Return the [x, y] coordinate for the center point of the cell that contains the specified text.  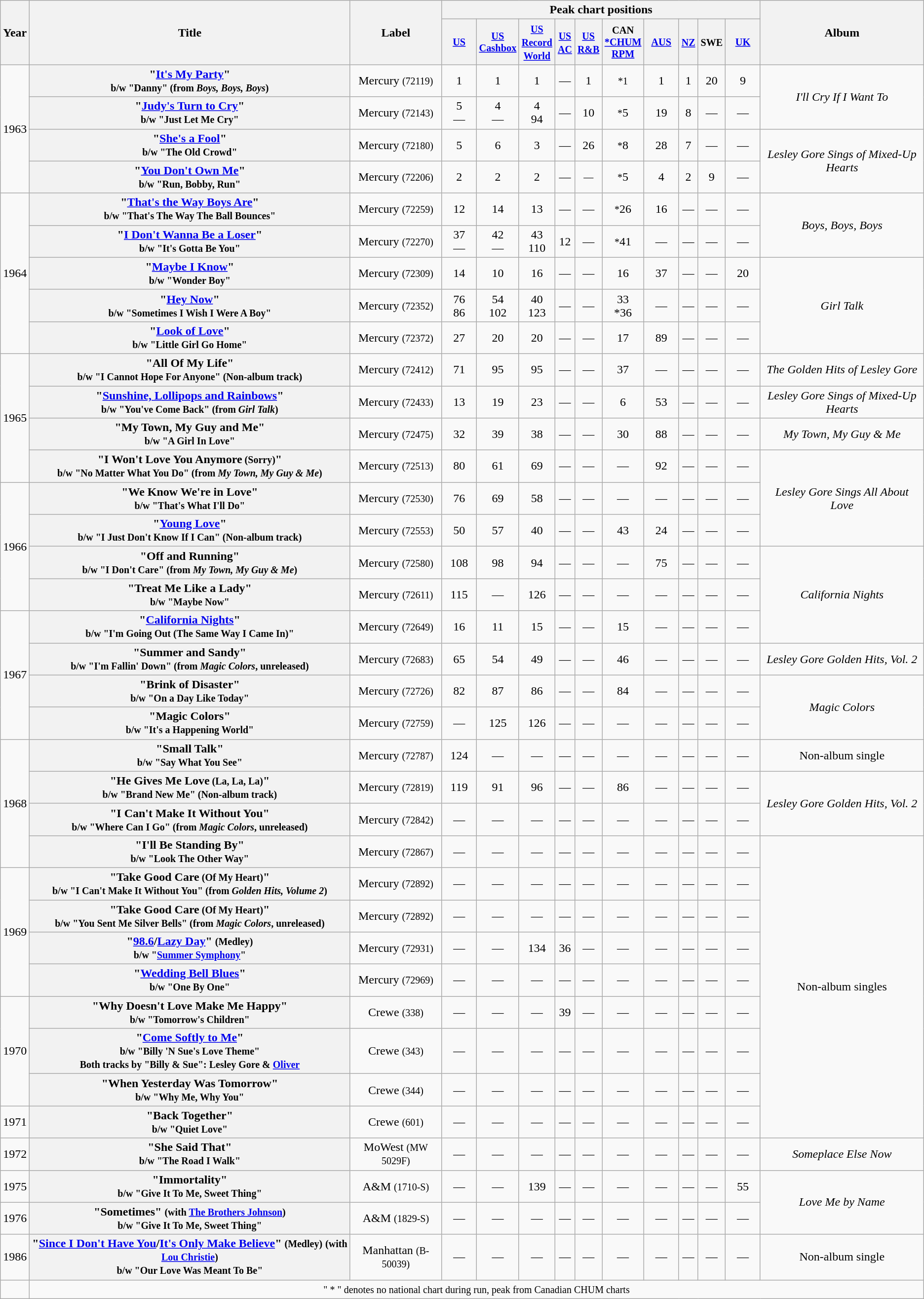
" * " denotes no national chart during run, peak from Canadian CHUM charts [477, 1289]
"Why Doesn't Love Make Me Happy"b/w "Tomorrow's Children" [190, 1012]
Mercury (72683) [396, 659]
USR&B [588, 42]
108 [459, 563]
Mercury (72412) [396, 369]
Mercury (72352) [396, 305]
"All Of My Life"b/w "I Cannot Hope For Anyone" (Non-album track) [190, 369]
1964 [15, 274]
5— [459, 113]
"Sunshine, Lollipops and Rainbows"b/w "You've Come Back" (from Girl Talk) [190, 402]
Album [842, 33]
"Immortality"b/w "Give It To Me, Sweet Thing" [190, 1186]
Girl Talk [842, 305]
Mercury (72309) [396, 274]
23 [537, 402]
USCashbox [498, 42]
61 [498, 466]
7 [688, 145]
*26 [623, 209]
134 [537, 948]
Mercury (72969) [396, 981]
"Wedding Bell Blues"b/w "One By One" [190, 981]
"Hey Now"b/w "Sometimes I Wish I Were A Boy" [190, 305]
USAC [565, 42]
*1 [623, 81]
5 [459, 145]
"Maybe I Know"b/w "Wonder Boy" [190, 274]
USRecordWorld [537, 42]
Mercury (72649) [396, 627]
Mercury (72270) [396, 241]
53 [661, 402]
Love Me by Name [842, 1202]
94 [537, 563]
37— [459, 241]
Year [15, 33]
Manhattan (B-50039) [396, 1257]
"Since I Don't Have You/It's Only Make Believe" (Medley) (with Lou Christie)b/w "Our Love Was Meant To Be" [190, 1257]
NZ [688, 42]
The Golden Hits of Lesley Gore [842, 369]
115 [459, 594]
Peak chart positions [601, 10]
"My Town, My Guy and Me"b/w "A Girl In Love" [190, 434]
96 [537, 787]
"Off and Running"b/w "I Don't Care" (from My Town, My Guy & Me) [190, 563]
1963 [15, 129]
Crewe (344) [396, 1090]
30 [623, 434]
91 [498, 787]
54 [498, 659]
119 [459, 787]
Mercury (72530) [396, 499]
California Nights [842, 594]
82 [459, 691]
38 [537, 434]
55 [743, 1186]
Mercury (72513) [396, 466]
A&M (1829-S) [396, 1219]
42— [498, 241]
76 [459, 499]
Mercury (72553) [396, 530]
"I Don't Wanna Be a Loser"b/w "It's Gotta Be You" [190, 241]
40123 [537, 305]
"He Gives Me Love (La, La, La)"b/w "Brand New Me" (Non-album track) [190, 787]
Mercury (72759) [396, 723]
92 [661, 466]
1975 [15, 1186]
Mercury (72180) [396, 145]
"It's My Party"b/w "Danny" (from Boys, Boys, Boys) [190, 81]
Someplace Else Now [842, 1154]
"Take Good Care (Of My Heart)"b/w "I Can't Make It Without You" (from Golden Hits, Volume 2) [190, 884]
1965 [15, 418]
*41 [623, 241]
125 [498, 723]
Mercury (72611) [396, 594]
32 [459, 434]
1976 [15, 1219]
50 [459, 530]
87 [498, 691]
"She's a Fool"b/w "The Old Crowd" [190, 145]
"That's the Way Boys Are"b/w "That's The Way The Ball Bounces" [190, 209]
43 [623, 530]
139 [537, 1186]
CAN*CHUMRPM [623, 42]
Mercury (72119) [396, 81]
33*36 [623, 305]
My Town, My Guy & Me [842, 434]
I'll Cry If I Want To [842, 97]
Non-album singles [842, 986]
US [459, 42]
11 [498, 627]
57 [498, 530]
Lesley Gore Sings All About Love [842, 499]
"I Won't Love You Anymore (Sorry)"b/w "No Matter What You Do" (from My Town, My Guy & Me) [190, 466]
Mercury (72580) [396, 563]
88 [661, 434]
Mercury (72726) [396, 691]
"Look of Love"b/w "Little Girl Go Home" [190, 338]
Mercury (72819) [396, 787]
"She Said That"b/w "The Road I Walk" [190, 1154]
1986 [15, 1257]
*8 [623, 145]
54102 [498, 305]
"Take Good Care (Of My Heart)"b/w "You Sent Me Silver Bells" (from Magic Colors, unreleased) [190, 915]
40 [537, 530]
"Judy's Turn to Cry"b/w "Just Let Me Cry" [190, 113]
4 [661, 177]
3 [537, 145]
75 [661, 563]
"Back Together"b/w "Quiet Love" [190, 1122]
Crewe (343) [396, 1051]
84 [623, 691]
1972 [15, 1154]
A&M (1710-S) [396, 1186]
89 [661, 338]
"Come Softly to Me"b/w "Billy 'N Sue's Love Theme"Both tracks by "Billy & Sue": Lesley Gore & Oliver [190, 1051]
Magic Colors [842, 707]
Mercury (72143) [396, 113]
Mercury (72867) [396, 851]
Mercury (72931) [396, 948]
Label [396, 33]
7686 [459, 305]
"We Know We're in Love"b/w "That's What I'll Do" [190, 499]
24 [661, 530]
AUS [661, 42]
1970 [15, 1051]
"Small Talk"b/w "Say What You See" [190, 755]
Boys, Boys, Boys [842, 225]
49 [537, 659]
"I'll Be Standing By"b/w "Look The Other Way" [190, 851]
27 [459, 338]
"I Can't Make It Without You"b/w "Where Can I Go" (from Magic Colors, unreleased) [190, 820]
"Treat Me Like a Lady"b/w "Maybe Now" [190, 594]
"Sometimes" (with The Brothers Johnson)b/w "Give It To Me, Sweet Thing" [190, 1219]
71 [459, 369]
MoWest (MW 5029F) [396, 1154]
"Magic Colors"b/w "It's a Happening World" [190, 723]
Mercury (72259) [396, 209]
65 [459, 659]
Crewe (601) [396, 1122]
Mercury (72433) [396, 402]
Mercury (72842) [396, 820]
Mercury (72475) [396, 434]
"California Nights"b/w "I'm Going Out (The Same Way I Came In)" [190, 627]
"Summer and Sandy"b/w "I'm Fallin' Down" (from Magic Colors, unreleased) [190, 659]
46 [623, 659]
1967 [15, 675]
36 [565, 948]
Mercury (72787) [396, 755]
"Brink of Disaster"b/w "On a Day Like Today" [190, 691]
8 [688, 113]
Mercury (72372) [396, 338]
Crewe (338) [396, 1012]
SWE [712, 42]
Mercury (72206) [396, 177]
43110 [537, 241]
124 [459, 755]
"98.6/Lazy Day" (Medley)b/w "Summer Symphony" [190, 948]
1968 [15, 803]
17 [623, 338]
98 [498, 563]
"You Don't Own Me"b/w "Run, Bobby, Run" [190, 177]
1969 [15, 932]
Title [190, 33]
494 [537, 113]
1966 [15, 547]
28 [661, 145]
"When Yesterday Was Tomorrow"b/w "Why Me, Why You" [190, 1090]
26 [588, 145]
UK [743, 42]
1971 [15, 1122]
4— [498, 113]
"Young Love"b/w "I Just Don't Know If I Can" (Non-album track) [190, 530]
58 [537, 499]
80 [459, 466]
